Provide the [X, Y] coordinate of the cell's center where the given text is located.  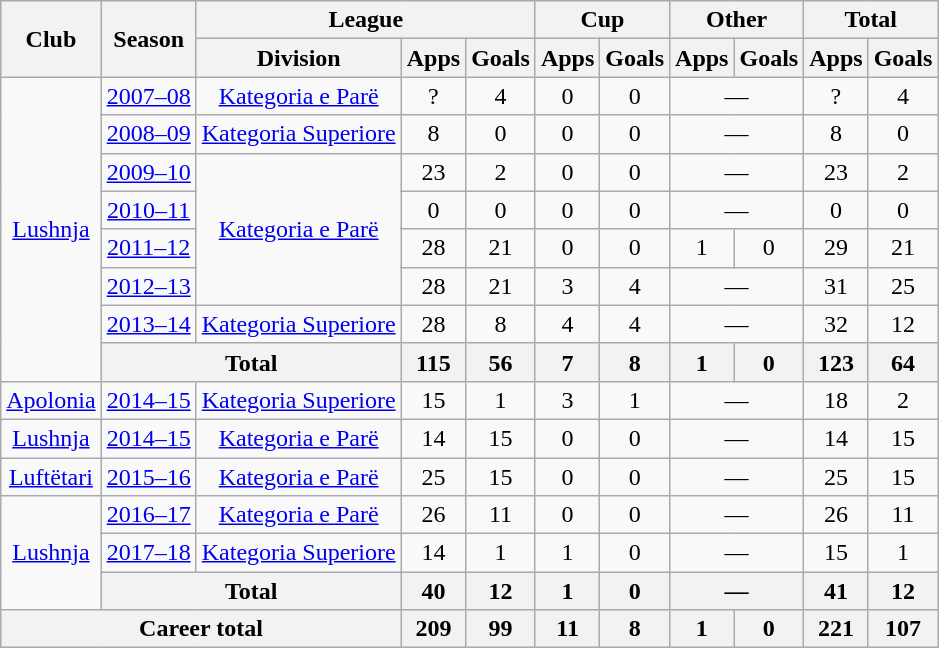
2008–09 [148, 134]
40 [433, 591]
2015–16 [148, 477]
107 [903, 629]
2017–18 [148, 553]
29 [836, 248]
64 [903, 362]
31 [836, 286]
2012–13 [148, 286]
123 [836, 362]
Division [298, 58]
Career total [201, 629]
2016–17 [148, 515]
7 [567, 362]
115 [433, 362]
209 [433, 629]
Season [148, 39]
Club [51, 39]
2009–10 [148, 172]
32 [836, 324]
2007–08 [148, 96]
18 [836, 400]
League [366, 20]
Apolonia [51, 400]
221 [836, 629]
2011–12 [148, 248]
2013–14 [148, 324]
99 [501, 629]
Cup [602, 20]
41 [836, 591]
56 [501, 362]
2010–11 [148, 210]
Other [737, 20]
Luftëtari [51, 477]
